Find where the given text appears and provide that cell's center as (x, y) coordinate. 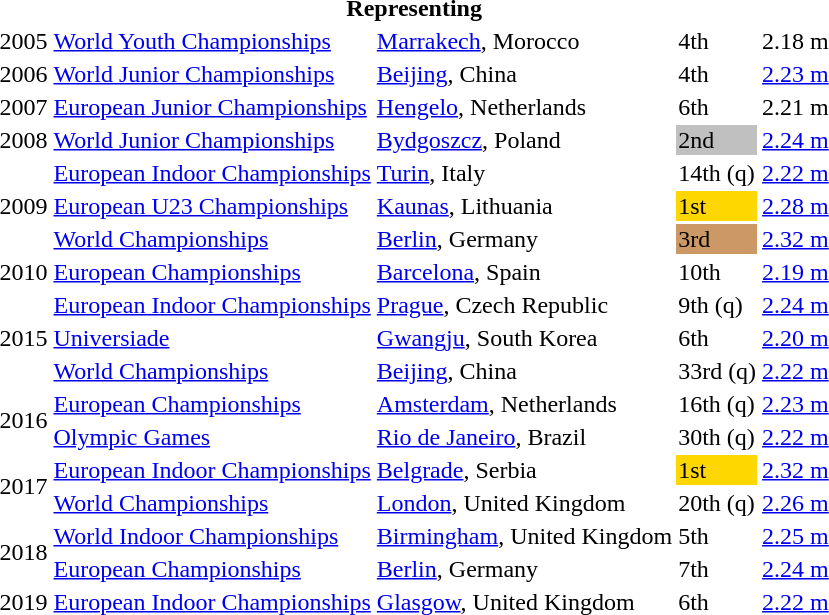
Marrakech, Morocco (524, 41)
Birmingham, United Kingdom (524, 536)
7th (718, 569)
Bydgoszcz, Poland (524, 140)
Rio de Janeiro, Brazil (524, 437)
9th (q) (718, 305)
European U23 Championships (212, 206)
Gwangju, South Korea (524, 338)
Amsterdam, Netherlands (524, 404)
Barcelona, Spain (524, 272)
Hengelo, Netherlands (524, 107)
World Youth Championships (212, 41)
10th (718, 272)
Olympic Games (212, 437)
Kaunas, Lithuania (524, 206)
16th (q) (718, 404)
London, United Kingdom (524, 503)
14th (q) (718, 173)
33rd (q) (718, 371)
30th (q) (718, 437)
European Junior Championships (212, 107)
Universiade (212, 338)
2nd (718, 140)
5th (718, 536)
Turin, Italy (524, 173)
Belgrade, Serbia (524, 470)
World Indoor Championships (212, 536)
20th (q) (718, 503)
Prague, Czech Republic (524, 305)
3rd (718, 239)
